From the cell containing the given text, extract its center point as (x, y) coordinate. 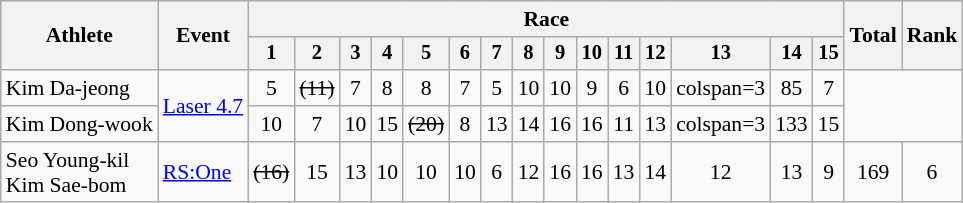
Laser 4.7 (203, 106)
2 (316, 54)
85 (792, 88)
Athlete (80, 36)
3 (356, 54)
169 (872, 172)
(11) (316, 88)
Total (872, 36)
Kim Da-jeong (80, 88)
(20) (426, 124)
Seo Young-kilKim Sae-bom (80, 172)
133 (792, 124)
4 (387, 54)
1 (271, 54)
Event (203, 36)
Rank (932, 36)
Kim Dong-wook (80, 124)
Race (546, 19)
(16) (271, 172)
RS:One (203, 172)
